Return the (X, Y) coordinate for the center point of the cell that contains the specified text.  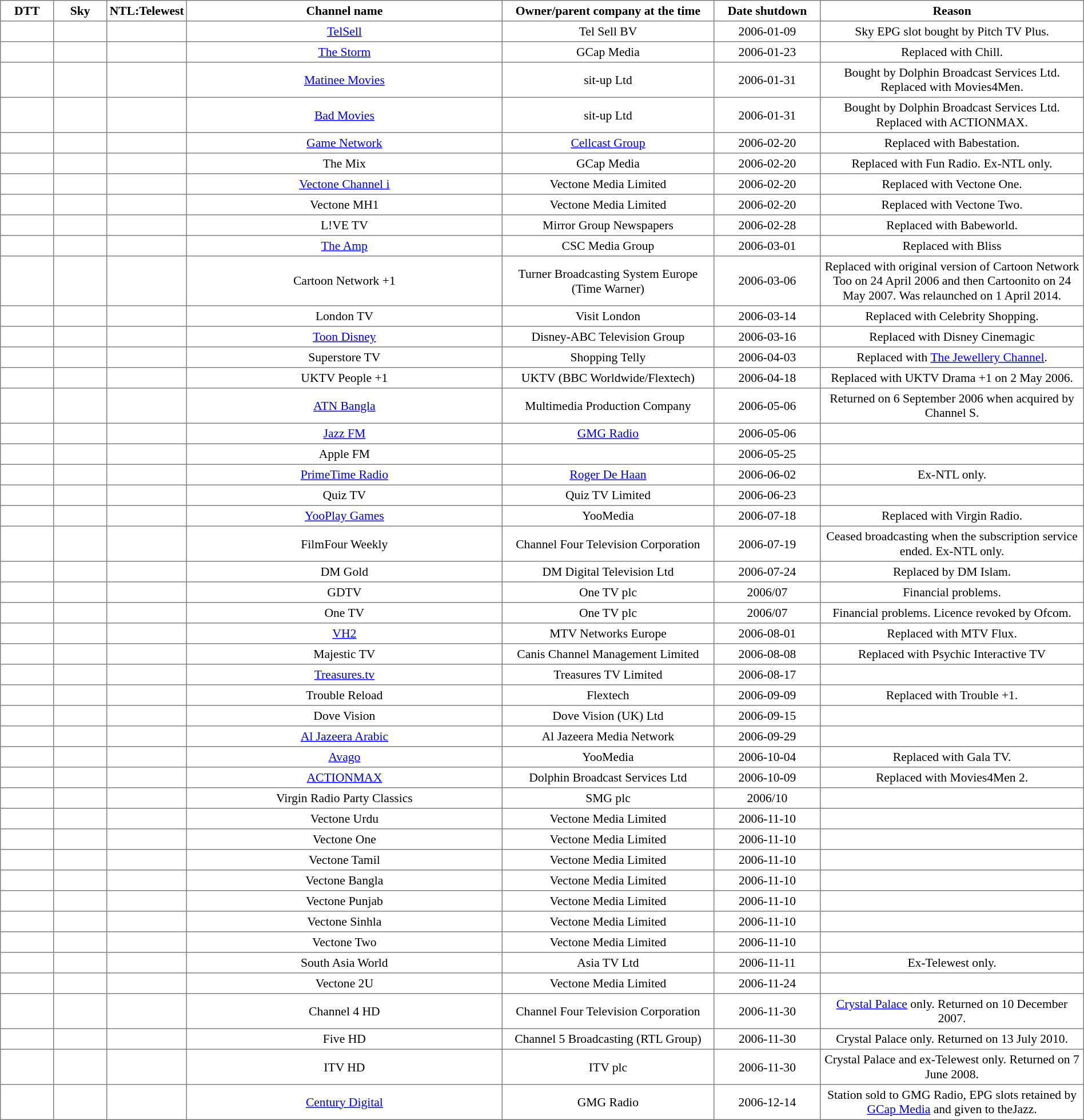
2006-04-03 (767, 357)
2006-10-09 (767, 778)
Channel 5 Broadcasting (RTL Group) (608, 1039)
2006-03-06 (767, 281)
Replaced with Babestation. (952, 143)
Dove Vision (UK) Ltd (608, 716)
2006-05-25 (767, 454)
FilmFour Weekly (344, 544)
Date shutdown (767, 11)
South Asia World (344, 963)
Owner/parent company at the time (608, 11)
Asia TV Ltd (608, 963)
2006-11-24 (767, 983)
Cartoon Network +1 (344, 281)
Replaced with Vectone Two. (952, 205)
2006-01-23 (767, 52)
Tel Sell BV (608, 31)
2006-01-09 (767, 31)
Replaced with Chill. (952, 52)
DM Gold (344, 572)
Replaced with Virgin Radio. (952, 516)
Avago (344, 757)
Replaced by DM Islam. (952, 572)
Replaced with Vectone One. (952, 184)
Vectone Punjab (344, 901)
PrimeTime Radio (344, 475)
Treasures TV Limited (608, 675)
MTV Networks Europe (608, 633)
Ceased broadcasting when the subscription service ended. Ex-NTL only. (952, 544)
VH2 (344, 633)
Mirror Group Newspapers (608, 225)
2006-09-15 (767, 716)
Vectone 2U (344, 983)
UKTV People +1 (344, 378)
YooPlay Games (344, 516)
Treasures.tv (344, 675)
Majestic TV (344, 654)
Replaced with Celebrity Shopping. (952, 316)
Cellcast Group (608, 143)
ITV HD (344, 1067)
Trouble Reload (344, 695)
Vectone Channel i (344, 184)
Visit London (608, 316)
Quiz TV (344, 495)
Disney-ABC Television Group (608, 337)
2006-11-11 (767, 963)
Replaced with Fun Radio. Ex-NTL only. (952, 164)
Dove Vision (344, 716)
Replaced with Bliss (952, 246)
2006-07-19 (767, 544)
2006-04-18 (767, 378)
Apple FM (344, 454)
Channel name (344, 11)
Replaced with Psychic Interactive TV (952, 654)
2006-09-29 (767, 736)
Virgin Radio Party Classics (344, 798)
Turner Broadcasting System Europe (Time Warner) (608, 281)
Station sold to GMG Radio, EPG slots retained by GCap Media and given to theJazz. (952, 1102)
Vectone MH1 (344, 205)
Toon Disney (344, 337)
ITV plc (608, 1067)
Multimedia Production Company (608, 406)
Vectone Bangla (344, 880)
2006-08-01 (767, 633)
Matinee Movies (344, 80)
TelSell (344, 31)
CSC Media Group (608, 246)
L!VE TV (344, 225)
Replaced with Disney Cinemagic (952, 337)
DTT (27, 11)
2006-02-28 (767, 225)
UKTV (BBC Worldwide/Flextech) (608, 378)
Financial problems. Licence revoked by Ofcom. (952, 613)
Channel 4 HD (344, 1011)
Bought by Dolphin Broadcast Services Ltd. Replaced with ACTIONMAX. (952, 115)
2006/10 (767, 798)
ACTIONMAX (344, 778)
Vectone Sinhla (344, 922)
2006-06-02 (767, 475)
Crystal Palace and ex-Telewest only. Returned on 7 June 2008. (952, 1067)
NTL:Telewest (146, 11)
Sky (80, 11)
Sky EPG slot bought by Pitch TV Plus. (952, 31)
Reason (952, 11)
2006-03-01 (767, 246)
Crystal Palace only. Returned on 10 December 2007. (952, 1011)
Vectone Tamil (344, 860)
Replaced with Babeworld. (952, 225)
Jazz FM (344, 433)
Returned on 6 September 2006 when acquired by Channel S. (952, 406)
Canis Channel Management Limited (608, 654)
Ex-NTL only. (952, 475)
Al Jazeera Media Network (608, 736)
2006-07-18 (767, 516)
Vectone Urdu (344, 819)
Bad Movies (344, 115)
2006-06-23 (767, 495)
The Mix (344, 164)
2006-10-04 (767, 757)
The Amp (344, 246)
2006-03-16 (767, 337)
Al Jazeera Arabic (344, 736)
Replaced with UKTV Drama +1 on 2 May 2006. (952, 378)
Financial problems. (952, 592)
Vectone One (344, 839)
ATN Bangla (344, 406)
Replaced with The Jewellery Channel. (952, 357)
Shopping Telly (608, 357)
2006-12-14 (767, 1102)
Vectone Two (344, 942)
2006-07-24 (767, 572)
One TV (344, 613)
Ex-Telewest only. (952, 963)
2006-09-09 (767, 695)
2006-08-08 (767, 654)
2006-08-17 (767, 675)
SMG plc (608, 798)
The Storm (344, 52)
2006-03-14 (767, 316)
Bought by Dolphin Broadcast Services Ltd. Replaced with Movies4Men. (952, 80)
Replaced with Movies4Men 2. (952, 778)
Game Network (344, 143)
Replaced with original version of Cartoon Network Too on 24 April 2006 and then Cartoonito on 24 May 2007. Was relaunched on 1 April 2014. (952, 281)
GDTV (344, 592)
Quiz TV Limited (608, 495)
Flextech (608, 695)
Superstore TV (344, 357)
Replaced with Gala TV. (952, 757)
Dolphin Broadcast Services Ltd (608, 778)
Replaced with MTV Flux. (952, 633)
London TV (344, 316)
Roger De Haan (608, 475)
Crystal Palace only. Returned on 13 July 2010. (952, 1039)
Five HD (344, 1039)
Replaced with Trouble +1. (952, 695)
Century Digital (344, 1102)
DM Digital Television Ltd (608, 572)
